Locate the cell with the specified text and output its [X, Y] center coordinate. 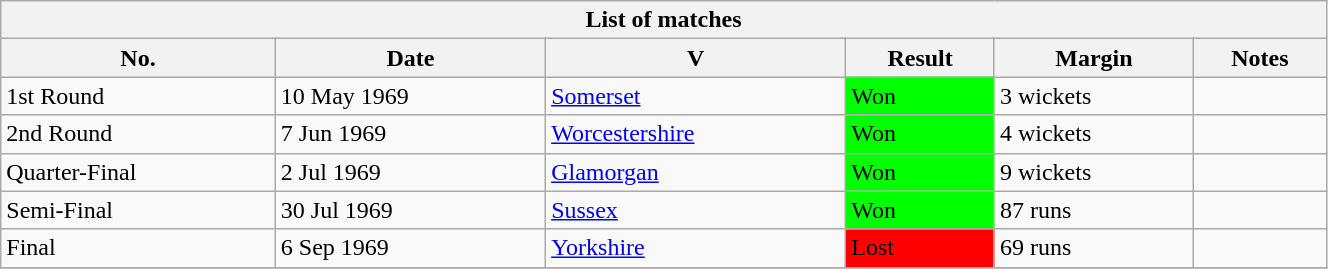
87 runs [1094, 210]
No. [138, 58]
Sussex [696, 210]
Notes [1260, 58]
10 May 1969 [410, 96]
Lost [920, 248]
List of matches [664, 20]
6 Sep 1969 [410, 248]
7 Jun 1969 [410, 134]
2nd Round [138, 134]
Semi-Final [138, 210]
1st Round [138, 96]
2 Jul 1969 [410, 172]
69 runs [1094, 248]
Margin [1094, 58]
Somerset [696, 96]
Date [410, 58]
30 Jul 1969 [410, 210]
9 wickets [1094, 172]
Quarter-Final [138, 172]
Glamorgan [696, 172]
Yorkshire [696, 248]
Final [138, 248]
4 wickets [1094, 134]
V [696, 58]
3 wickets [1094, 96]
Worcestershire [696, 134]
Result [920, 58]
